Identify which cell holds the provided text, then report its (x, y) central coordinate. 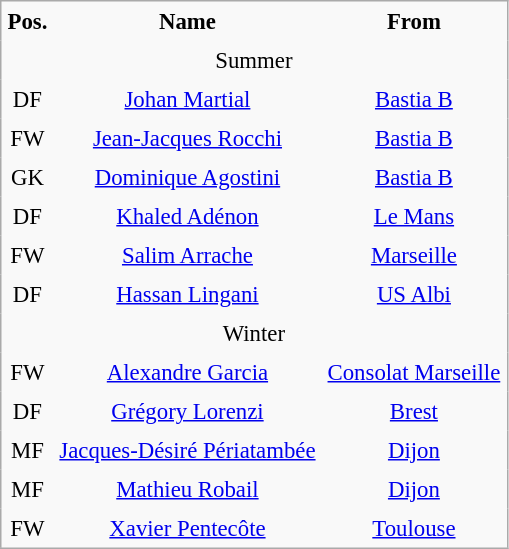
Summer (254, 60)
Grégory Lorenzi (187, 412)
GK (28, 178)
Brest (414, 412)
Pos. (28, 21)
Johan Martial (187, 100)
From (414, 21)
Toulouse (414, 528)
Hassan Lingani (187, 294)
Consolat Marseille (414, 372)
Name (187, 21)
Marseille (414, 256)
US Albi (414, 294)
Khaled Adénon (187, 216)
Alexandre Garcia (187, 372)
Winter (254, 334)
Salim Arrache (187, 256)
Xavier Pentecôte (187, 528)
Jean-Jacques Rocchi (187, 138)
Jacques-Désiré Périatambée (187, 450)
Dominique Agostini (187, 178)
Le Mans (414, 216)
Mathieu Robail (187, 490)
